Return the [x, y] coordinate for the center point of the cell that contains the specified text.  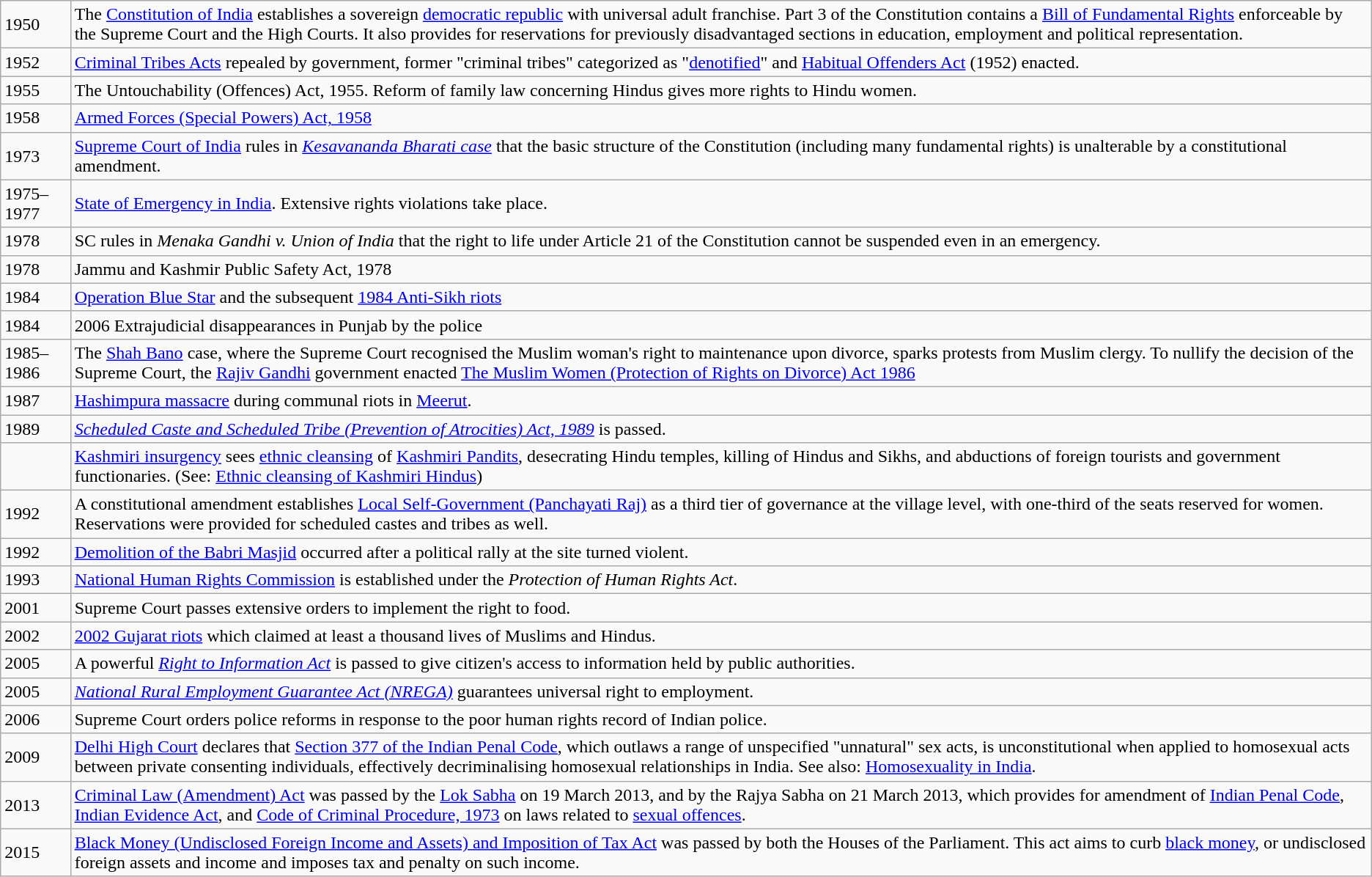
Supreme Court passes extensive orders to implement the right to food. [721, 608]
2015 [35, 852]
2009 [35, 757]
A powerful Right to Information Act is passed to give citizen's access to information held by public authorities. [721, 664]
Operation Blue Star and the subsequent 1984 Anti-Sikh riots [721, 297]
2006 Extrajudicial disappearances in Punjab by the police [721, 325]
1955 [35, 90]
1950 [35, 25]
1975–1977 [35, 204]
2006 [35, 719]
State of Emergency in India. Extensive rights violations take place. [721, 204]
1989 [35, 429]
1985–1986 [35, 362]
1973 [35, 155]
2001 [35, 608]
1952 [35, 62]
National Human Rights Commission is established under the Protection of Human Rights Act. [721, 580]
National Rural Employment Guarantee Act (NREGA) guarantees universal right to employment. [721, 691]
Hashimpura massacre during communal riots in Meerut. [721, 400]
1987 [35, 400]
Demolition of the Babri Masjid occurred after a political rally at the site turned violent. [721, 552]
2002 [35, 636]
SC rules in Menaka Gandhi v. Union of India that the right to life under Article 21 of the Constitution cannot be suspended even in an emergency. [721, 241]
2002 Gujarat riots which claimed at least a thousand lives of Muslims and Hindus. [721, 636]
Criminal Tribes Acts repealed by government, former "criminal tribes" categorized as "denotified" and Habitual Offenders Act (1952) enacted. [721, 62]
2013 [35, 805]
Scheduled Caste and Scheduled Tribe (Prevention of Atrocities) Act, 1989 is passed. [721, 429]
Jammu and Kashmir Public Safety Act, 1978 [721, 269]
Supreme Court orders police reforms in response to the poor human rights record of Indian police. [721, 719]
1958 [35, 118]
1993 [35, 580]
Armed Forces (Special Powers) Act, 1958 [721, 118]
The Untouchability (Offences) Act, 1955. Reform of family law concerning Hindus gives more rights to Hindu women. [721, 90]
